Pinpoint the cell where the given text exists, returning its (x, y) midpoint coordinate. 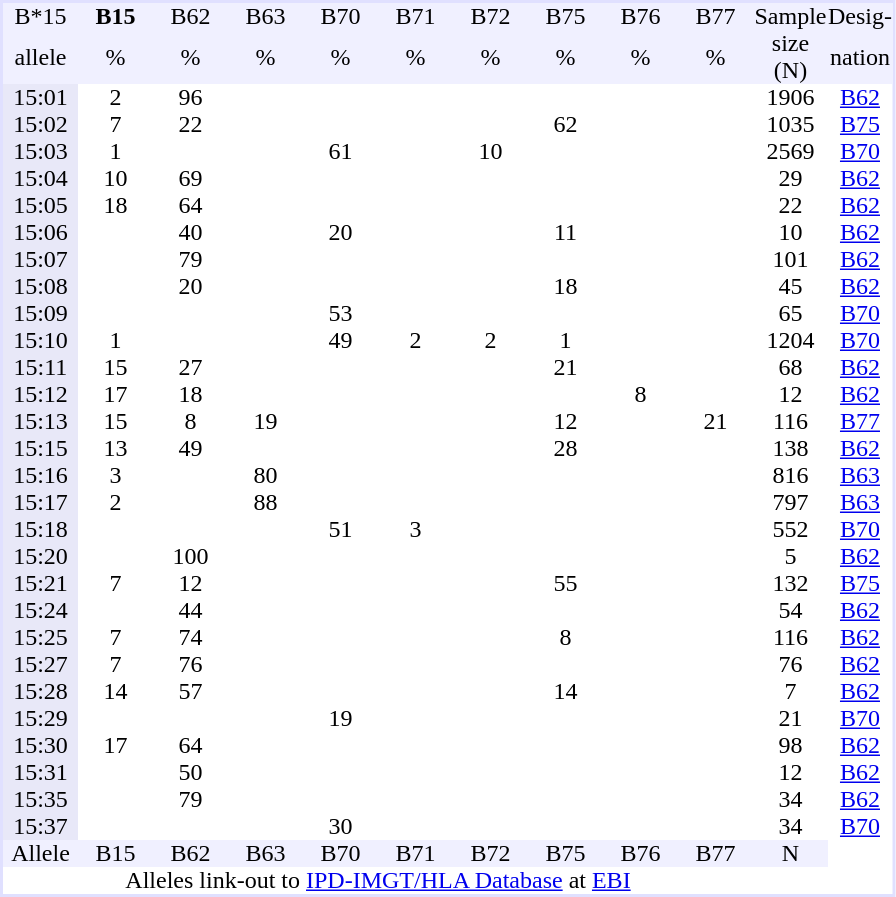
15:20 (40, 556)
Allele (40, 854)
15:13 (40, 422)
B*15 (40, 16)
N (790, 854)
15:18 (40, 530)
68 (790, 368)
15:21 (40, 584)
15:10 (40, 340)
552 (790, 530)
1204 (790, 340)
57 (190, 692)
27 (190, 368)
15:03 (40, 152)
61 (340, 152)
88 (266, 502)
44 (190, 610)
size (N) (790, 57)
15:12 (40, 394)
51 (340, 530)
5 (790, 556)
96 (190, 98)
nation (860, 57)
54 (790, 610)
15:06 (40, 232)
15:37 (40, 826)
allele (40, 57)
50 (190, 772)
15:01 (40, 98)
15:29 (40, 718)
29 (790, 178)
15:27 (40, 664)
15:25 (40, 638)
Desig- (860, 16)
15:15 (40, 448)
100 (190, 556)
15:24 (40, 610)
15:11 (40, 368)
13 (116, 448)
101 (790, 260)
2569 (790, 152)
62 (566, 124)
11 (566, 232)
45 (790, 286)
40 (190, 232)
15:09 (40, 314)
15:05 (40, 206)
816 (790, 476)
15:08 (40, 286)
98 (790, 746)
15:16 (40, 476)
74 (190, 638)
15:28 (40, 692)
132 (790, 584)
15:07 (40, 260)
Sample (790, 16)
1035 (790, 124)
15:17 (40, 502)
797 (790, 502)
Alleles link-out to IPD-IMGT/HLA Database at EBI (378, 880)
55 (566, 584)
53 (340, 314)
15:30 (40, 746)
15:04 (40, 178)
15:31 (40, 772)
138 (790, 448)
65 (790, 314)
30 (340, 826)
69 (190, 178)
15:35 (40, 800)
15:02 (40, 124)
28 (566, 448)
80 (266, 476)
1906 (790, 98)
